Find where the given text appears and provide that cell's center as [x, y] coordinate. 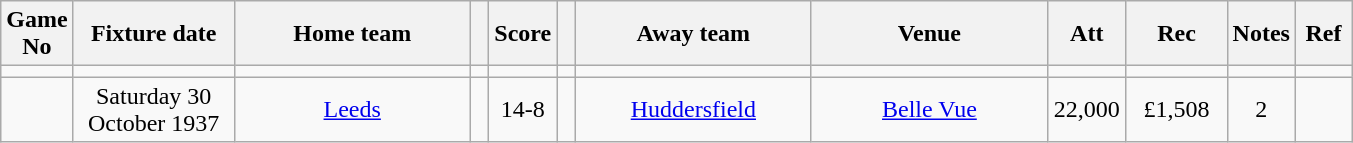
Venue [929, 34]
Home team [352, 34]
Fixture date [154, 34]
Ref [1323, 34]
Notes [1261, 34]
Leeds [352, 110]
Score [523, 34]
14-8 [523, 110]
2 [1261, 110]
Huddersfield [693, 110]
Game No [37, 34]
Att [1086, 34]
Away team [693, 34]
Belle Vue [929, 110]
Rec [1176, 34]
£1,508 [1176, 110]
22,000 [1086, 110]
Saturday 30 October 1937 [154, 110]
